From the cell containing the given text, extract its center point as [X, Y] coordinate. 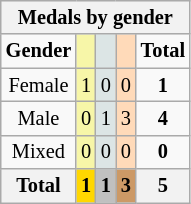
Female [38, 85]
5 [163, 186]
Mixed [38, 152]
4 [163, 118]
Medals by gender [96, 17]
Gender [38, 51]
Male [38, 118]
